Pinpoint the cell where the given text exists, returning its (X, Y) midpoint coordinate. 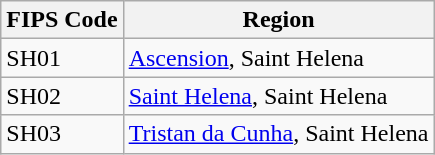
Tristan da Cunha, Saint Helena (278, 134)
SH02 (62, 96)
Ascension, Saint Helena (278, 58)
SH01 (62, 58)
FIPS Code (62, 20)
Saint Helena, Saint Helena (278, 96)
SH03 (62, 134)
Region (278, 20)
